Identify which cell holds the provided text, then report its (x, y) central coordinate. 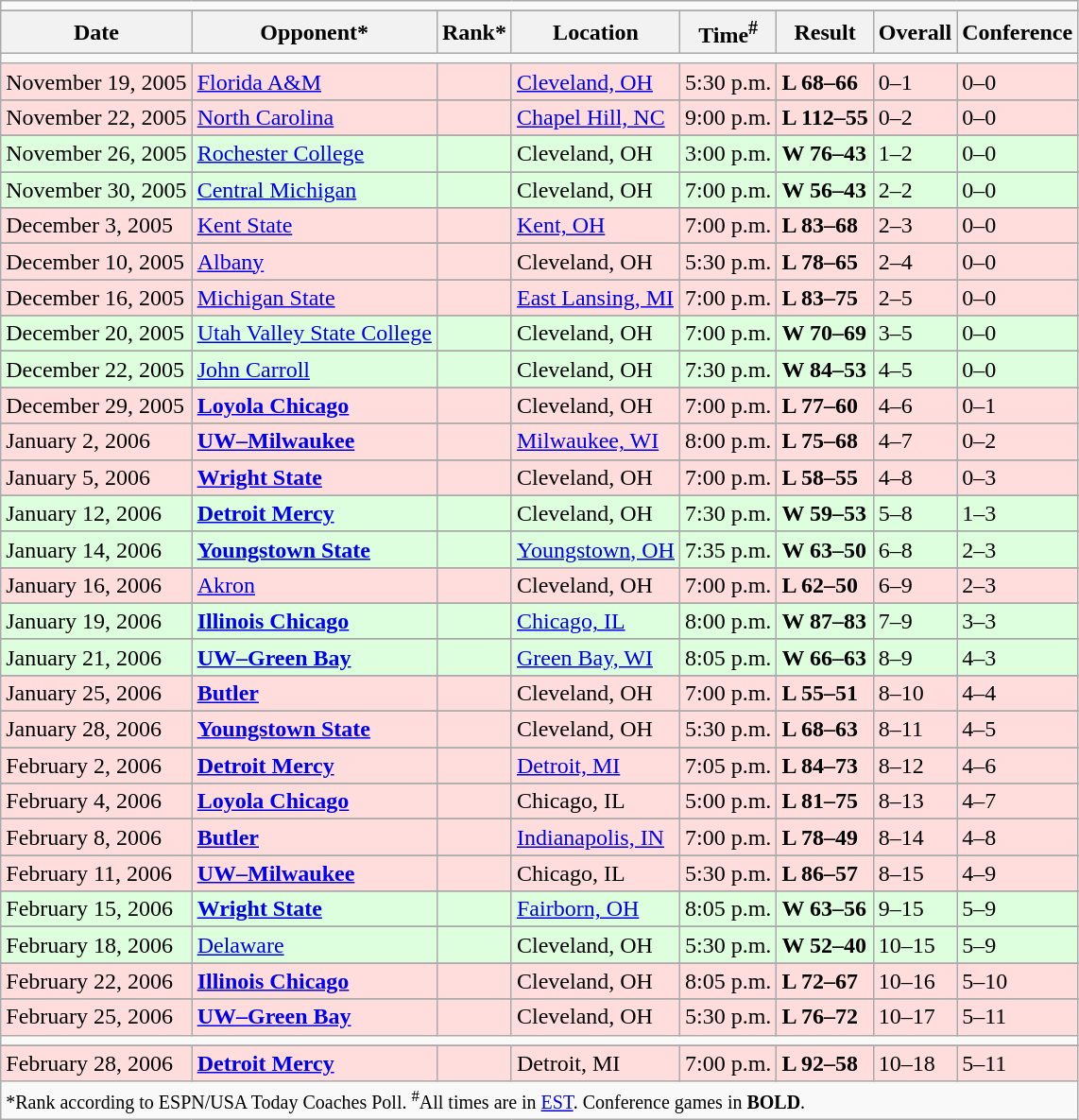
10–16 (915, 981)
Florida A&M (314, 81)
Opponent* (314, 32)
0–3 (1018, 477)
5–8 (915, 513)
L 72–67 (825, 981)
Location (595, 32)
Overall (915, 32)
L 83–75 (825, 298)
L 78–49 (825, 837)
December 10, 2005 (96, 262)
7–9 (915, 621)
January 5, 2006 (96, 477)
Michigan State (314, 298)
L 68–63 (825, 730)
W 56–43 (825, 190)
Milwaukee, WI (595, 441)
3–3 (1018, 621)
W 87–83 (825, 621)
2–2 (915, 190)
L 75–68 (825, 441)
January 28, 2006 (96, 730)
5:00 p.m. (728, 801)
Albany (314, 262)
Central Michigan (314, 190)
W 76–43 (825, 154)
Utah Valley State College (314, 334)
John Carroll (314, 370)
December 20, 2005 (96, 334)
W 59–53 (825, 513)
January 2, 2006 (96, 441)
6–8 (915, 549)
Kent, OH (595, 226)
8–11 (915, 730)
North Carolina (314, 117)
1–2 (915, 154)
February 25, 2006 (96, 1017)
L 76–72 (825, 1017)
8–9 (915, 657)
*Rank according to ESPN/USA Today Coaches Poll. #All times are in EST. Conference games in BOLD. (539, 1100)
L 86–57 (825, 873)
L 77–60 (825, 405)
8–15 (915, 873)
Conference (1018, 32)
5–10 (1018, 981)
Delaware (314, 945)
W 63–50 (825, 549)
L 84–73 (825, 766)
2–4 (915, 262)
6–9 (915, 585)
4–4 (1018, 693)
February 2, 2006 (96, 766)
November 30, 2005 (96, 190)
3–5 (915, 334)
L 83–68 (825, 226)
7:35 p.m. (728, 549)
3:00 p.m. (728, 154)
4–9 (1018, 873)
Chapel Hill, NC (595, 117)
L 62–50 (825, 585)
East Lansing, MI (595, 298)
4–3 (1018, 657)
Green Bay, WI (595, 657)
L 92–58 (825, 1063)
8–14 (915, 837)
Date (96, 32)
February 18, 2006 (96, 945)
Fairborn, OH (595, 909)
1–3 (1018, 513)
February 8, 2006 (96, 837)
January 21, 2006 (96, 657)
W 70–69 (825, 334)
10–18 (915, 1063)
February 28, 2006 (96, 1063)
January 25, 2006 (96, 693)
February 11, 2006 (96, 873)
Indianapolis, IN (595, 837)
February 22, 2006 (96, 981)
February 15, 2006 (96, 909)
9:00 p.m. (728, 117)
W 84–53 (825, 370)
L 68–66 (825, 81)
December 29, 2005 (96, 405)
7:05 p.m. (728, 766)
8–10 (915, 693)
January 12, 2006 (96, 513)
8–12 (915, 766)
L 55–51 (825, 693)
9–15 (915, 909)
10–15 (915, 945)
Kent State (314, 226)
Time# (728, 32)
November 19, 2005 (96, 81)
December 22, 2005 (96, 370)
Akron (314, 585)
December 16, 2005 (96, 298)
Rochester College (314, 154)
January 14, 2006 (96, 549)
Rank* (474, 32)
December 3, 2005 (96, 226)
10–17 (915, 1017)
January 16, 2006 (96, 585)
W 63–56 (825, 909)
L 58–55 (825, 477)
L 112–55 (825, 117)
W 66–63 (825, 657)
W 52–40 (825, 945)
L 81–75 (825, 801)
2–5 (915, 298)
Youngstown, OH (595, 549)
February 4, 2006 (96, 801)
8–13 (915, 801)
January 19, 2006 (96, 621)
November 22, 2005 (96, 117)
L 78–65 (825, 262)
November 26, 2005 (96, 154)
Result (825, 32)
